For the text-containing cell, return its midpoint in (x, y) coordinate format. 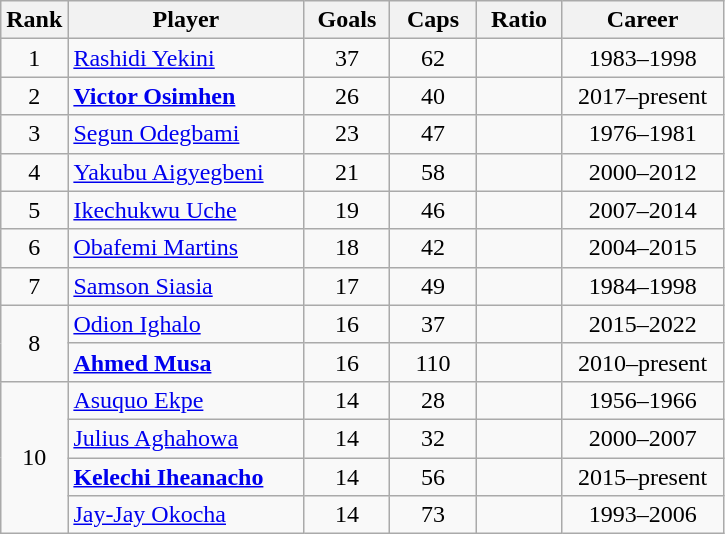
1993–2006 (642, 515)
26 (347, 96)
Career (642, 20)
Caps (433, 20)
1976–1981 (642, 134)
2010–present (642, 362)
Asuquo Ekpe (186, 400)
17 (347, 286)
21 (347, 172)
1983–1998 (642, 58)
Julius Aghahowa (186, 438)
Samson Siasia (186, 286)
Player (186, 20)
Victor Osimhen (186, 96)
Jay-Jay Okocha (186, 515)
Yakubu Aigyegbeni (186, 172)
Obafemi Martins (186, 248)
Segun Odegbami (186, 134)
62 (433, 58)
8 (34, 343)
73 (433, 515)
40 (433, 96)
23 (347, 134)
110 (433, 362)
42 (433, 248)
1956–1966 (642, 400)
47 (433, 134)
10 (34, 457)
1 (34, 58)
58 (433, 172)
7 (34, 286)
6 (34, 248)
4 (34, 172)
3 (34, 134)
2004–2015 (642, 248)
56 (433, 477)
Ratio (519, 20)
18 (347, 248)
19 (347, 210)
2000–2007 (642, 438)
Odion Ighalo (186, 324)
2017–present (642, 96)
2007–2014 (642, 210)
2000–2012 (642, 172)
Ikechukwu Uche (186, 210)
Rashidi Yekini (186, 58)
2015–2022 (642, 324)
2015–present (642, 477)
46 (433, 210)
5 (34, 210)
Rank (34, 20)
49 (433, 286)
Kelechi Iheanacho (186, 477)
1984–1998 (642, 286)
28 (433, 400)
Ahmed Musa (186, 362)
Goals (347, 20)
2 (34, 96)
32 (433, 438)
